Scan for the cell matching the given text and deliver its [x, y] coordinate at center. 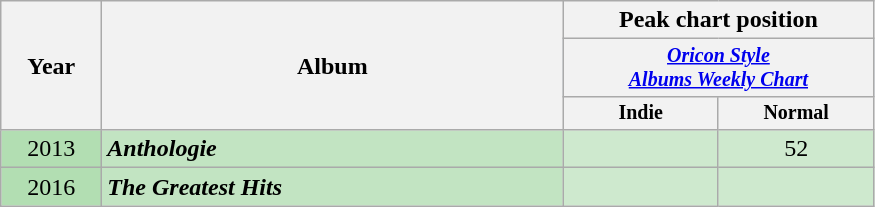
Peak chart position [718, 20]
Album [332, 66]
52 [796, 149]
The Greatest Hits [332, 187]
Oricon StyleAlbums Weekly Chart [718, 68]
Year [52, 66]
Anthologie [332, 149]
2013 [52, 149]
Indie [641, 112]
Normal [796, 112]
2016 [52, 187]
